Determine the [X, Y] coordinate at the center of the cell enclosing the given text.  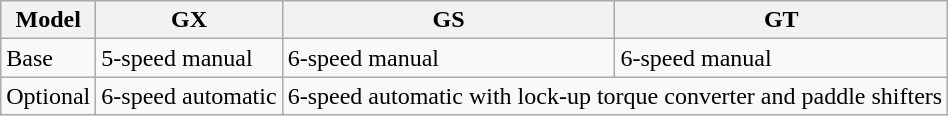
Base [48, 58]
5-speed manual [189, 58]
6-speed automatic with lock-up torque converter and paddle shifters [615, 96]
Optional [48, 96]
Model [48, 20]
GS [448, 20]
GX [189, 20]
GT [782, 20]
6-speed automatic [189, 96]
